Detect which cell encompasses the target text, then output its (x, y) center coordinate. 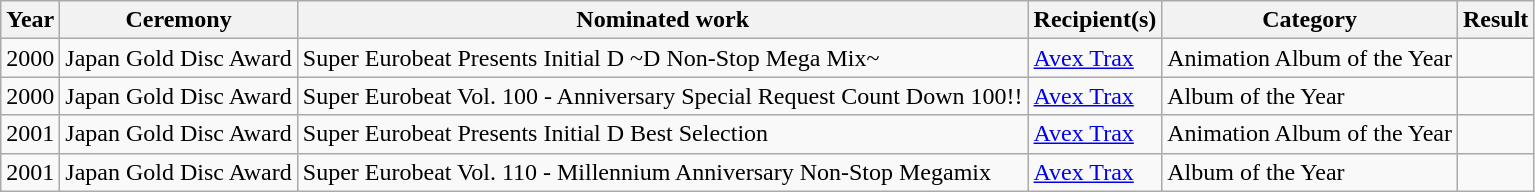
Year (30, 20)
Category (1310, 20)
Super Eurobeat Vol. 100 - Anniversary Special Request Count Down 100!! (662, 96)
Ceremony (178, 20)
Recipient(s) (1095, 20)
Super Eurobeat Presents Initial D ~D Non-Stop Mega Mix~ (662, 58)
Super Eurobeat Vol. 110 - Millennium Anniversary Non-Stop Megamix (662, 172)
Nominated work (662, 20)
Super Eurobeat Presents Initial D Best Selection (662, 134)
Result (1495, 20)
